Detect which cell encompasses the target text, then output its (X, Y) center coordinate. 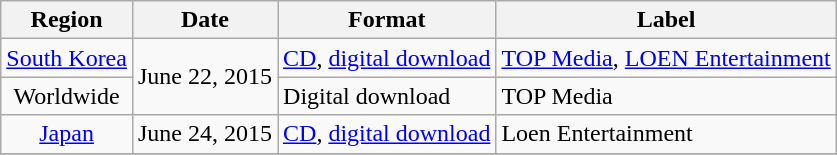
Label (666, 20)
June 22, 2015 (204, 77)
Date (204, 20)
TOP Media (666, 96)
Format (387, 20)
Digital download (387, 96)
South Korea (67, 58)
Worldwide (67, 96)
Region (67, 20)
TOP Media, LOEN Entertainment (666, 58)
Loen Entertainment (666, 134)
June 24, 2015 (204, 134)
Japan (67, 134)
